Output the [x, y] coordinate of the center of the cell containing the given text.  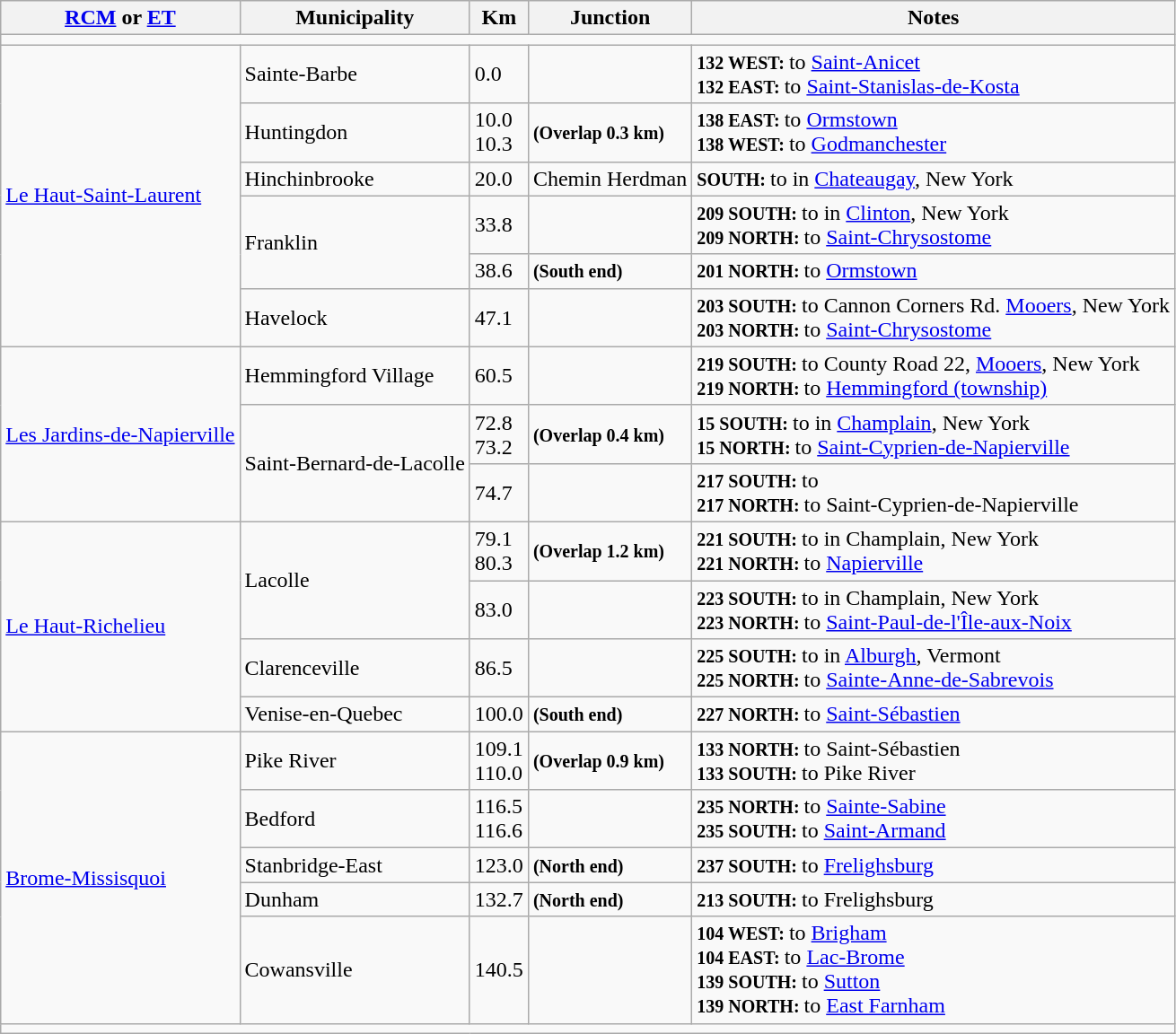
237 SOUTH: to Frelighsburg [934, 865]
203 SOUTH: to Cannon Corners Rd. Mooers, New York 203 NORTH: to Saint-Chrysostome [934, 318]
Stanbridge-East [355, 865]
15 SOUTH: to in Champlain, New York 15 NORTH: to Saint-Cyprien-de-Napierville [934, 434]
Les Jardins-de-Napierville [120, 434]
Le Haut-Richelieu [120, 627]
225 SOUTH: to in Alburgh, Vermont 225 NORTH: to Sainte-Anne-de-Sabrevois [934, 668]
Bedford [355, 819]
86.5 [499, 668]
38.6 [499, 271]
Sainte-Barbe [355, 74]
235 NORTH: to Sainte-Sabine 235 SOUTH: to Saint-Armand [934, 819]
72.8 73.2 [499, 434]
Municipality [355, 18]
33.8 [499, 224]
138 EAST: to Ormstown 138 WEST: to Godmanchester [934, 133]
Junction [610, 18]
10.0 10.3 [499, 133]
Hemmingford Village [355, 375]
Notes [934, 18]
Havelock [355, 318]
(Overlap 0.9 km) [610, 761]
223 SOUTH: to in Champlain, New York 223 NORTH: to Saint-Paul-de-l'Île-aux-Noix [934, 609]
217 SOUTH: to 217 NORTH: to Saint-Cyprien-de-Napierville [934, 492]
Km [499, 18]
100.0 [499, 714]
Hinchinbrooke [355, 179]
133 NORTH: to Saint-Sébastien 133 SOUTH: to Pike River [934, 761]
(Overlap 1.2 km) [610, 551]
Chemin Herdman [610, 179]
227 NORTH: to Saint-Sébastien [934, 714]
60.5 [499, 375]
Lacolle [355, 580]
47.1 [499, 318]
(Overlap 0.4 km) [610, 434]
221 SOUTH: to in Champlain, New York 221 NORTH: to Napierville [934, 551]
104 WEST: to Brigham 104 EAST: to Lac-Brome 139 SOUTH: to Sutton 139 NORTH: to East Farnham [934, 969]
219 SOUTH: to County Road 22, Mooers, New York 219 NORTH: to Hemmingford (township) [934, 375]
201 NORTH: to Ormstown [934, 271]
Clarenceville [355, 668]
83.0 [499, 609]
Huntingdon [355, 133]
74.7 [499, 492]
0.0 [499, 74]
Pike River [355, 761]
140.5 [499, 969]
Franklin [355, 242]
132.7 [499, 899]
213 SOUTH: to Frelighsburg [934, 899]
Venise-en-Quebec [355, 714]
Saint-Bernard-de-Lacolle [355, 463]
Cowansville [355, 969]
20.0 [499, 179]
Brome-Missisquoi [120, 878]
Dunham [355, 899]
79.1 80.3 [499, 551]
109.1 110.0 [499, 761]
(Overlap 0.3 km) [610, 133]
132 WEST: to Saint-Anicet 132 EAST: to Saint-Stanislas-de-Kosta [934, 74]
SOUTH: to in Chateaugay, New York [934, 179]
Le Haut-Saint-Laurent [120, 196]
RCM or ET [120, 18]
123.0 [499, 865]
209 SOUTH: to in Clinton, New York 209 NORTH: to Saint-Chrysostome [934, 224]
116.5 116.6 [499, 819]
